Scan for the cell matching the given text and deliver its (X, Y) coordinate at center. 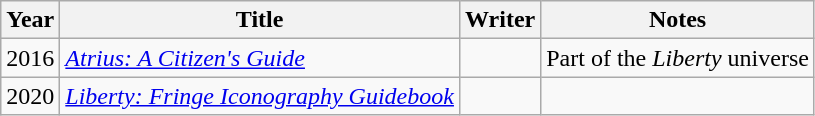
Notes (678, 20)
2020 (30, 96)
Year (30, 20)
Title (260, 20)
2016 (30, 58)
Liberty: Fringe Iconography Guidebook (260, 96)
Atrius: A Citizen's Guide (260, 58)
Writer (500, 20)
Part of the Liberty universe (678, 58)
